Capture the cell that displays the provided text and extract its (X, Y) central coordinate. 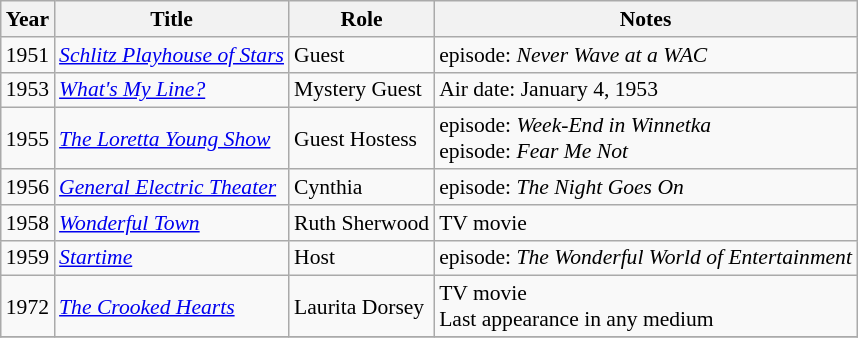
Cynthia (362, 187)
1958 (28, 223)
Ruth Sherwood (362, 223)
Year (28, 19)
1959 (28, 258)
1956 (28, 187)
Guest (362, 55)
1953 (28, 90)
TV movie (646, 223)
Mystery Guest (362, 90)
1951 (28, 55)
TV movieLast appearance in any medium (646, 306)
Notes (646, 19)
episode: Never Wave at a WAC (646, 55)
Laurita Dorsey (362, 306)
The Crooked Hearts (172, 306)
Wonderful Town (172, 223)
Title (172, 19)
Air date: January 4, 1953 (646, 90)
episode: The Night Goes On (646, 187)
What's My Line? (172, 90)
General Electric Theater (172, 187)
The Loretta Young Show (172, 138)
Host (362, 258)
1972 (28, 306)
Role (362, 19)
1955 (28, 138)
episode: The Wonderful World of Entertainment (646, 258)
episode: Week-End in Winnetkaepisode: Fear Me Not (646, 138)
Startime (172, 258)
Guest Hostess (362, 138)
Schlitz Playhouse of Stars (172, 55)
